Scan for the cell matching the given text and deliver its [X, Y] coordinate at center. 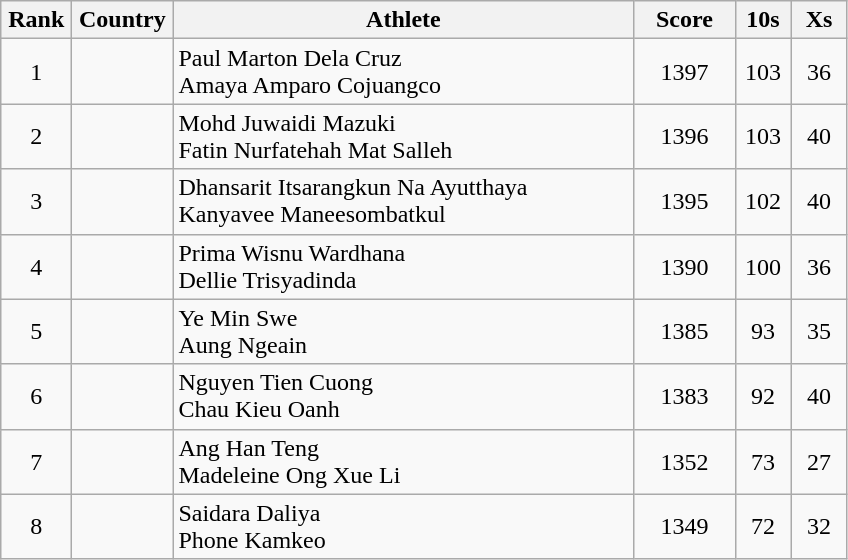
32 [819, 526]
Rank [36, 20]
Country [122, 20]
1383 [684, 396]
5 [36, 332]
Mohd Juwaidi MazukiFatin Nurfatehah Mat Salleh [404, 136]
Ye Min SweAung Ngeain [404, 332]
10s [763, 20]
Nguyen Tien CuongChau Kieu Oanh [404, 396]
7 [36, 462]
8 [36, 526]
1 [36, 72]
Prima Wisnu WardhanaDellie Trisyadinda [404, 266]
93 [763, 332]
100 [763, 266]
Ang Han TengMadeleine Ong Xue Li [404, 462]
1397 [684, 72]
Saidara DaliyaPhone Kamkeo [404, 526]
4 [36, 266]
1390 [684, 266]
73 [763, 462]
1396 [684, 136]
Dhansarit Itsarangkun Na AyutthayaKanyavee Maneesombatkul [404, 202]
1349 [684, 526]
6 [36, 396]
92 [763, 396]
Score [684, 20]
1395 [684, 202]
Xs [819, 20]
72 [763, 526]
Paul Marton Dela CruzAmaya Amparo Cojuangco [404, 72]
35 [819, 332]
1352 [684, 462]
Athlete [404, 20]
27 [819, 462]
1385 [684, 332]
2 [36, 136]
3 [36, 202]
102 [763, 202]
